Extract the (x, y) coordinate from the center of the cell holding the provided text.  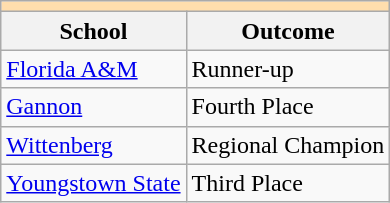
Runner-up (288, 69)
Youngstown State (94, 183)
Fourth Place (288, 107)
Third Place (288, 183)
School (94, 31)
Florida A&M (94, 69)
Outcome (288, 31)
Gannon (94, 107)
Wittenberg (94, 145)
Regional Champion (288, 145)
